Provide the (X, Y) coordinate of the cell's center where the given text is located.  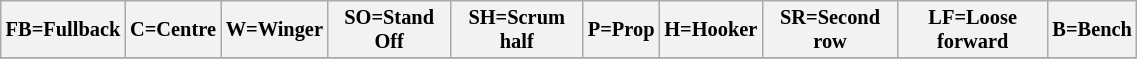
LF=Loose forward (973, 29)
SR=Second row (830, 29)
P=Prop (621, 29)
SO=Stand Off (390, 29)
C=Centre (173, 29)
SH=Scrum half (516, 29)
FB=Fullback (63, 29)
H=Hooker (710, 29)
W=Winger (274, 29)
B=Bench (1092, 29)
